Search for the cell housing the specified text and yield its [X, Y] center coordinate. 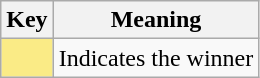
Indicates the winner [156, 58]
Meaning [156, 20]
Key [27, 20]
